Identify which cell holds the provided text, then report its (X, Y) central coordinate. 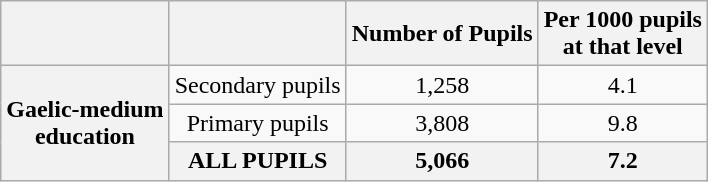
1,258 (442, 85)
Primary pupils (258, 123)
Number of Pupils (442, 34)
4.1 (622, 85)
ALL PUPILS (258, 161)
Gaelic-medium education (85, 123)
3,808 (442, 123)
Per 1000 pupilsat that level (622, 34)
5,066 (442, 161)
Secondary pupils (258, 85)
9.8 (622, 123)
7.2 (622, 161)
